Scan for the cell matching the given text and deliver its [x, y] coordinate at center. 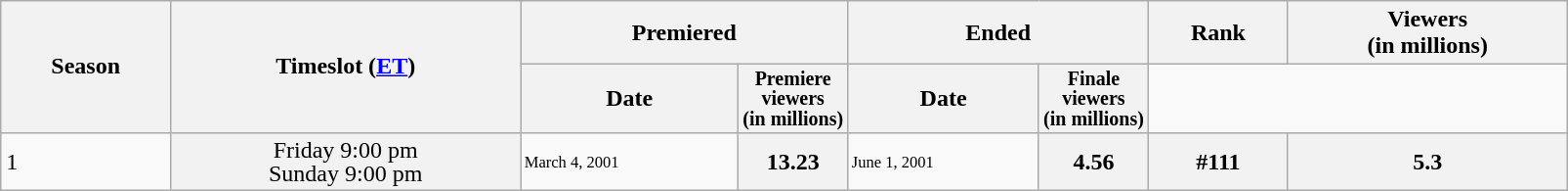
Season [86, 67]
Ended [998, 33]
Timeslot (ET) [346, 67]
March 4, 2001 [629, 161]
Premiered [684, 33]
5.3 [1427, 161]
1 [86, 161]
Finaleviewers(in millions) [1093, 98]
Viewers(in millions) [1427, 33]
June 1, 2001 [944, 161]
Rank [1219, 33]
13.23 [793, 161]
4.56 [1093, 161]
Premiereviewers(in millions) [793, 98]
Friday 9:00 pm Sunday 9:00 pm [346, 161]
#111 [1219, 161]
